From the cell containing the given text, extract its center point as (X, Y) coordinate. 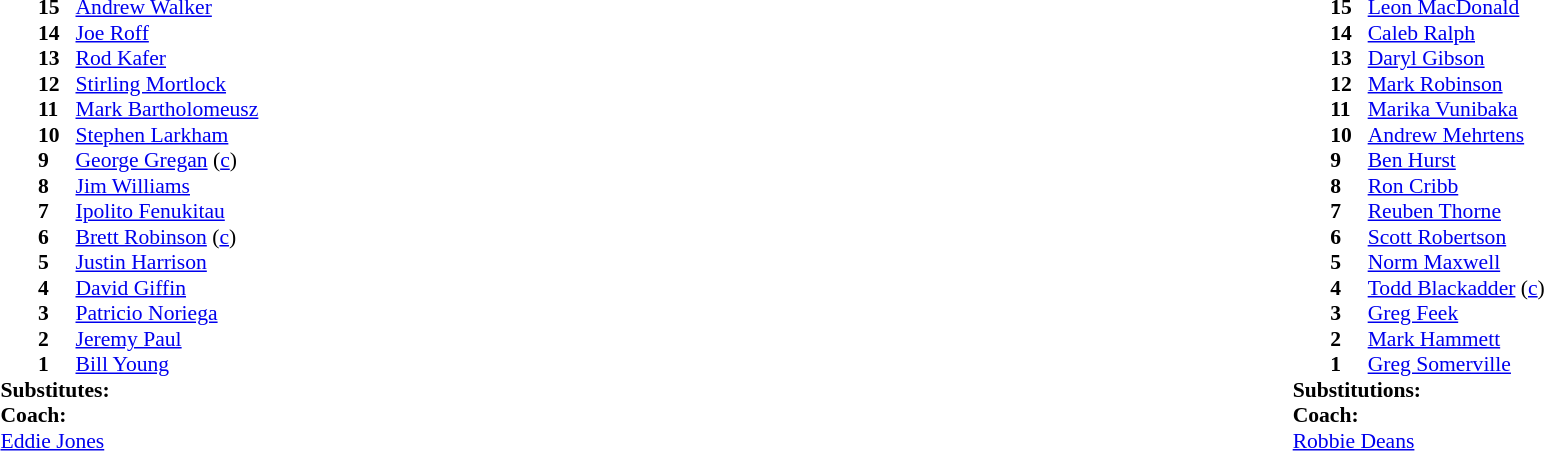
Jim Williams (168, 186)
David Giffin (168, 288)
Joe Roff (168, 33)
Ipolito Fenukitau (168, 211)
Rod Kafer (168, 59)
Stirling Mortlock (168, 84)
George Gregan (c) (168, 161)
Bill Young (168, 365)
Substitutes: (129, 390)
Stephen Larkham (168, 135)
Patricio Noriega (168, 313)
Jeremy Paul (168, 339)
Coach: (129, 415)
Justin Harrison (168, 263)
Mark Bartholomeusz (168, 109)
Brett Robinson (c) (168, 237)
